Determine the [X, Y] coordinate at the center of the cell enclosing the given text.  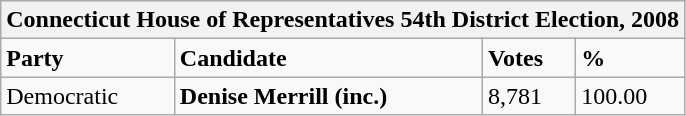
Votes [528, 58]
Connecticut House of Representatives 54th District Election, 2008 [343, 20]
100.00 [630, 96]
8,781 [528, 96]
Party [88, 58]
% [630, 58]
Denise Merrill (inc.) [328, 96]
Candidate [328, 58]
Democratic [88, 96]
